Detect which cell encompasses the target text, then output its [X, Y] center coordinate. 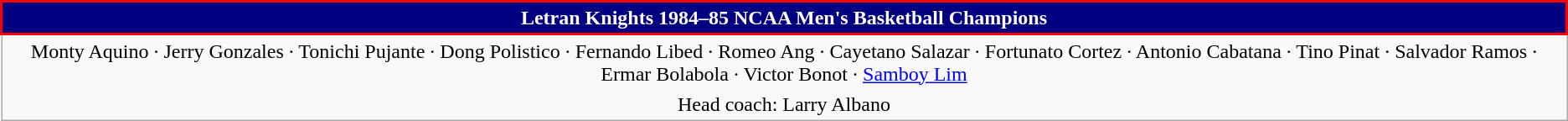
Head coach: Larry Albano [784, 104]
Letran Knights 1984–85 NCAA Men's Basketball Champions [784, 18]
